Find where the given text appears and provide that cell's center as [X, Y] coordinate. 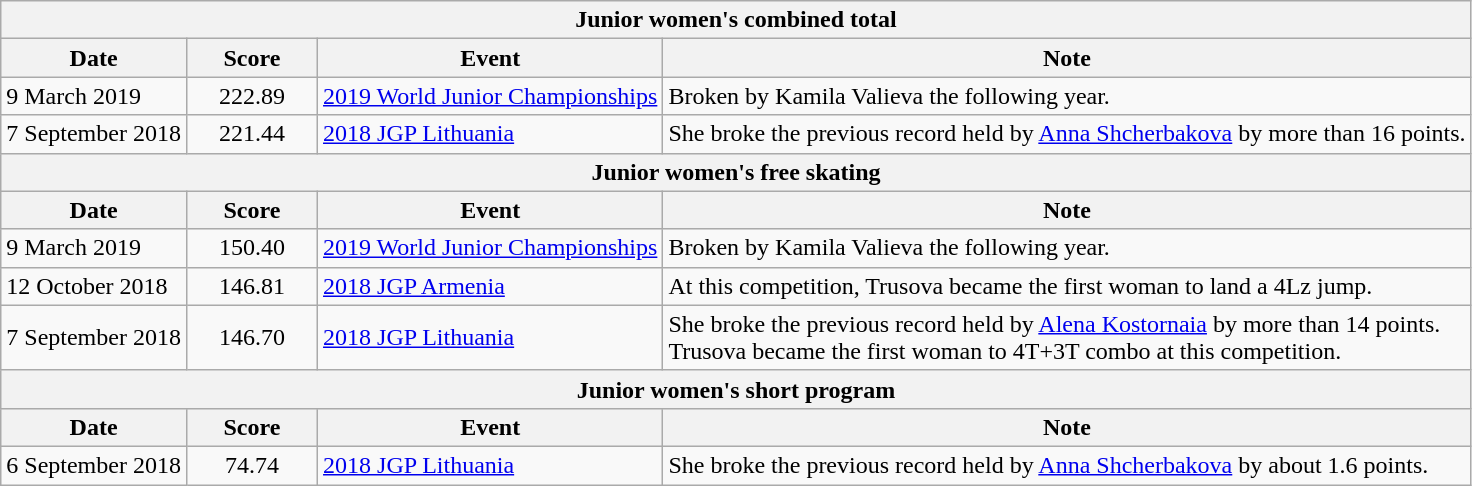
221.44 [252, 134]
150.40 [252, 248]
74.74 [252, 465]
146.70 [252, 338]
2018 JGP Armenia [490, 286]
She broke the previous record held by Anna Shcherbakova by more than 16 points. [1067, 134]
At this competition, Trusova became the first woman to land a 4Lz jump. [1067, 286]
She broke the previous record held by Alena Kostornaia by more than 14 points. Trusova became the first woman to 4T+3T combo at this competition. [1067, 338]
146.81 [252, 286]
She broke the previous record held by Anna Shcherbakova by about 1.6 points. [1067, 465]
6 September 2018 [94, 465]
Junior women's short program [736, 389]
Junior women's combined total [736, 20]
222.89 [252, 96]
12 October 2018 [94, 286]
Junior women's free skating [736, 172]
